Extract the (x, y) coordinate from the center of the cell holding the provided text.  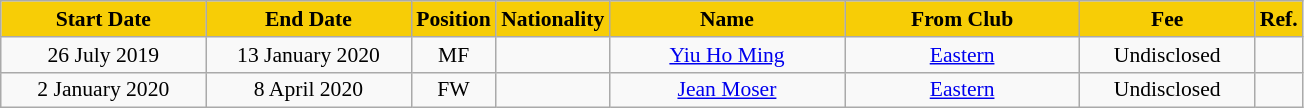
8 April 2020 (308, 90)
End Date (308, 19)
Ref. (1279, 19)
Nationality (552, 19)
13 January 2020 (308, 55)
Yiu Ho Ming (726, 55)
Fee (1168, 19)
From Club (962, 19)
2 January 2020 (104, 90)
FW (454, 90)
MF (454, 55)
Start Date (104, 19)
Jean Moser (726, 90)
Name (726, 19)
Position (454, 19)
26 July 2019 (104, 55)
